Identify which cell holds the provided text, then report its (x, y) central coordinate. 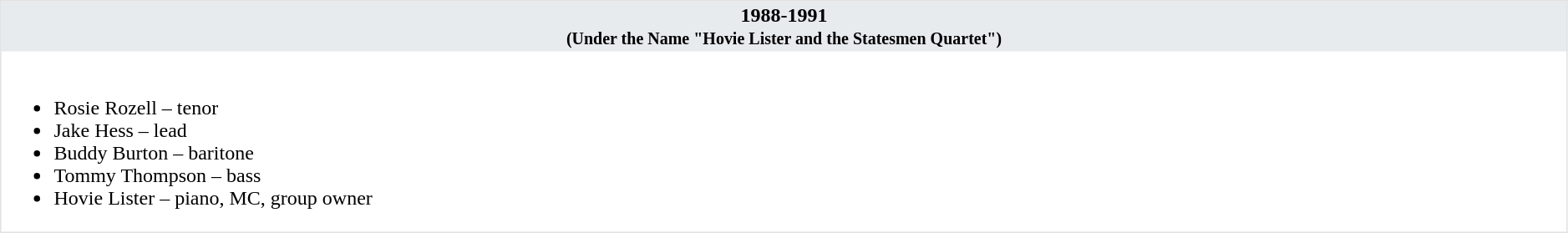
1988-1991(Under the Name "Hovie Lister and the Statesmen Quartet") (784, 27)
Rosie Rozell – tenorJake Hess – leadBuddy Burton – baritoneTommy Thompson – bassHovie Lister – piano, MC, group owner (784, 142)
